For the text-containing cell, return its midpoint in (X, Y) coordinate format. 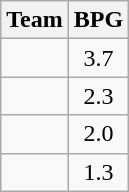
3.7 (98, 58)
2.3 (98, 96)
2.0 (98, 134)
BPG (98, 20)
Team (35, 20)
1.3 (98, 172)
